Return the (x, y) coordinate for the center point of the cell that contains the specified text.  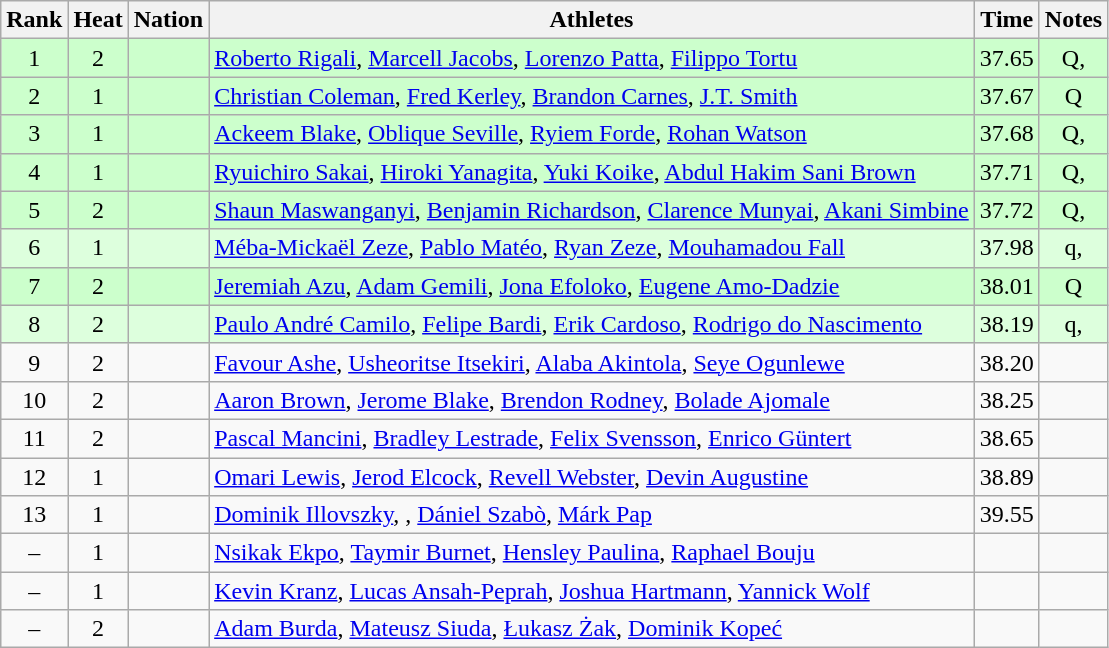
Nsikak Ekpo, Taymir Burnet, Hensley Paulina, Raphael Bouju (592, 553)
13 (34, 515)
38.01 (1006, 286)
Christian Coleman, Fred Kerley, Brandon Carnes, J.T. Smith (592, 96)
Ryuichiro Sakai, Hiroki Yanagita, Yuki Koike, Abdul Hakim Sani Brown (592, 172)
8 (34, 324)
11 (34, 438)
10 (34, 400)
Pascal Mancini, Bradley Lestrade, Felix Svensson, Enrico Güntert (592, 438)
7 (34, 286)
37.68 (1006, 134)
Roberto Rigali, Marcell Jacobs, Lorenzo Patta, Filippo Tortu (592, 58)
39.55 (1006, 515)
Athletes (592, 20)
Ackeem Blake, Oblique Seville, Ryiem Forde, Rohan Watson (592, 134)
Nation (168, 20)
5 (34, 210)
Paulo André Camilo, Felipe Bardi, Erik Cardoso, Rodrigo do Nascimento (592, 324)
Aaron Brown, Jerome Blake, Brendon Rodney, Bolade Ajomale (592, 400)
Kevin Kranz, Lucas Ansah-Peprah, Joshua Hartmann, Yannick Wolf (592, 591)
37.67 (1006, 96)
Dominik Illovszky, , Dániel Szabò, Márk Pap (592, 515)
9 (34, 362)
12 (34, 477)
38.65 (1006, 438)
38.25 (1006, 400)
37.71 (1006, 172)
Notes (1073, 20)
Favour Ashe, Usheoritse Itsekiri, Alaba Akintola, Seye Ogunlewe (592, 362)
37.65 (1006, 58)
Rank (34, 20)
Méba-Mickaël Zeze, Pablo Matéo, Ryan Zeze, Mouhamadou Fall (592, 248)
Shaun Maswanganyi, Benjamin Richardson, Clarence Munyai, Akani Simbine (592, 210)
Jeremiah Azu, Adam Gemili, Jona Efoloko, Eugene Amo-Dadzie (592, 286)
Heat (98, 20)
38.89 (1006, 477)
6 (34, 248)
Time (1006, 20)
38.20 (1006, 362)
Omari Lewis, Jerod Elcock, Revell Webster, Devin Augustine (592, 477)
37.98 (1006, 248)
37.72 (1006, 210)
38.19 (1006, 324)
Adam Burda, Mateusz Siuda, Łukasz Żak, Dominik Kopeć (592, 629)
4 (34, 172)
3 (34, 134)
